Return the (X, Y) coordinate for the center point of the cell that contains the specified text.  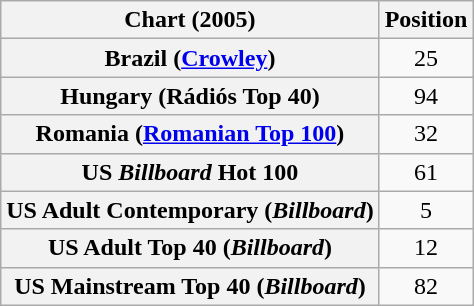
Hungary (Rádiós Top 40) (190, 96)
Brazil (Crowley) (190, 58)
Romania (Romanian Top 100) (190, 134)
61 (426, 172)
5 (426, 210)
82 (426, 286)
US Billboard Hot 100 (190, 172)
Chart (2005) (190, 20)
Position (426, 20)
94 (426, 96)
US Mainstream Top 40 (Billboard) (190, 286)
US Adult Top 40 (Billboard) (190, 248)
32 (426, 134)
25 (426, 58)
12 (426, 248)
US Adult Contemporary (Billboard) (190, 210)
